Find where the given text appears and provide that cell's center as (x, y) coordinate. 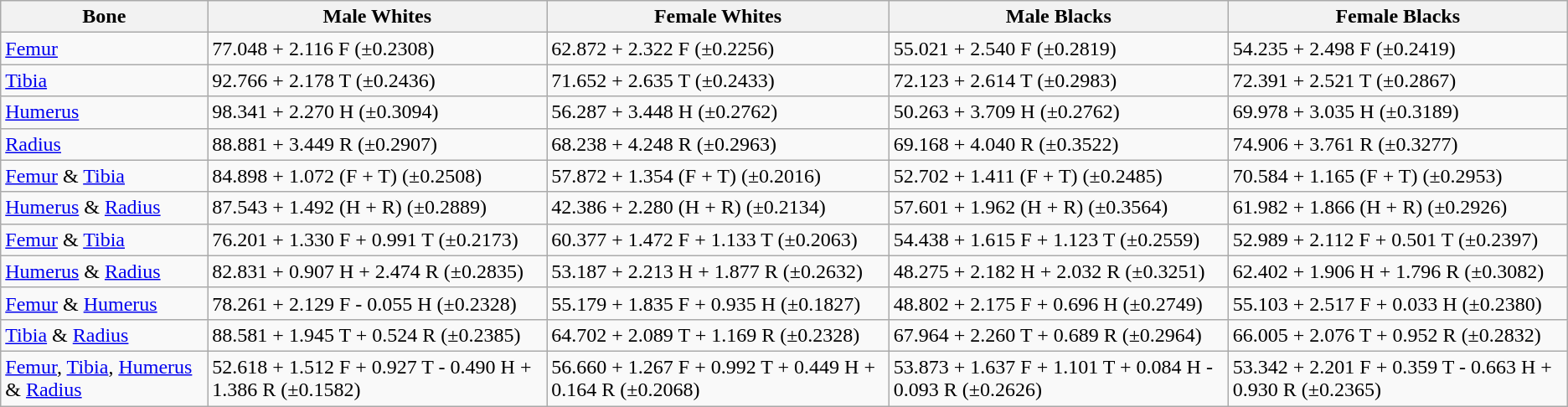
61.982 + 1.866 (H + R) (±0.2926) (1397, 208)
Female Whites (718, 17)
55.179 + 1.835 F + 0.935 H (±0.1827) (718, 303)
52.989 + 2.112 F + 0.501 T (±0.2397) (1397, 240)
53.342 + 2.201 F + 0.359 T - 0.663 H + 0.930 R (±0.2365) (1397, 379)
56.660 + 1.267 F + 0.992 T + 0.449 H + 0.164 R (±0.2068) (718, 379)
64.702 + 2.089 T + 1.169 R (±0.2328) (718, 335)
54.438 + 1.615 F + 1.123 T (±0.2559) (1059, 240)
88.881 + 3.449 R (±0.2907) (377, 144)
Femur, Tibia, Humerus & Radius (104, 379)
68.238 + 4.248 R (±0.2963) (718, 144)
Radius (104, 144)
52.618 + 1.512 F + 0.927 T - 0.490 H + 1.386 R (±0.1582) (377, 379)
71.652 + 2.635 T (±0.2433) (718, 80)
Male Whites (377, 17)
92.766 + 2.178 T (±0.2436) (377, 80)
57.872 + 1.354 (F + T) (±0.2016) (718, 176)
54.235 + 2.498 F (±0.2419) (1397, 49)
Tibia & Radius (104, 335)
Bone (104, 17)
52.702 + 1.411 (F + T) (±0.2485) (1059, 176)
77.048 + 2.116 F (±0.2308) (377, 49)
55.021 + 2.540 F (±0.2819) (1059, 49)
60.377 + 1.472 F + 1.133 T (±0.2063) (718, 240)
Female Blacks (1397, 17)
67.964 + 2.260 T + 0.689 R (±0.2964) (1059, 335)
Male Blacks (1059, 17)
72.391 + 2.521 T (±0.2867) (1397, 80)
53.873 + 1.637 F + 1.101 T + 0.084 H - 0.093 R (±0.2626) (1059, 379)
55.103 + 2.517 F + 0.033 H (±0.2380) (1397, 303)
72.123 + 2.614 T (±0.2983) (1059, 80)
88.581 + 1.945 T + 0.524 R (±0.2385) (377, 335)
62.402 + 1.906 H + 1.796 R (±0.3082) (1397, 271)
84.898 + 1.072 (F + T) (±0.2508) (377, 176)
42.386 + 2.280 (H + R) (±0.2134) (718, 208)
Femur & Humerus (104, 303)
Femur (104, 49)
76.201 + 1.330 F + 0.991 T (±0.2173) (377, 240)
87.543 + 1.492 (H + R) (±0.2889) (377, 208)
Humerus (104, 112)
62.872 + 2.322 F (±0.2256) (718, 49)
82.831 + 0.907 H + 2.474 R (±0.2835) (377, 271)
48.275 + 2.182 H + 2.032 R (±0.3251) (1059, 271)
69.168 + 4.040 R (±0.3522) (1059, 144)
50.263 + 3.709 H (±0.2762) (1059, 112)
69.978 + 3.035 H (±0.3189) (1397, 112)
56.287 + 3.448 H (±0.2762) (718, 112)
66.005 + 2.076 T + 0.952 R (±0.2832) (1397, 335)
48.802 + 2.175 F + 0.696 H (±0.2749) (1059, 303)
Tibia (104, 80)
57.601 + 1.962 (H + R) (±0.3564) (1059, 208)
53.187 + 2.213 H + 1.877 R (±0.2632) (718, 271)
74.906 + 3.761 R (±0.3277) (1397, 144)
78.261 + 2.129 F - 0.055 H (±0.2328) (377, 303)
70.584 + 1.165 (F + T) (±0.2953) (1397, 176)
98.341 + 2.270 H (±0.3094) (377, 112)
